Extract the [X, Y] coordinate from the center of the cell holding the provided text.  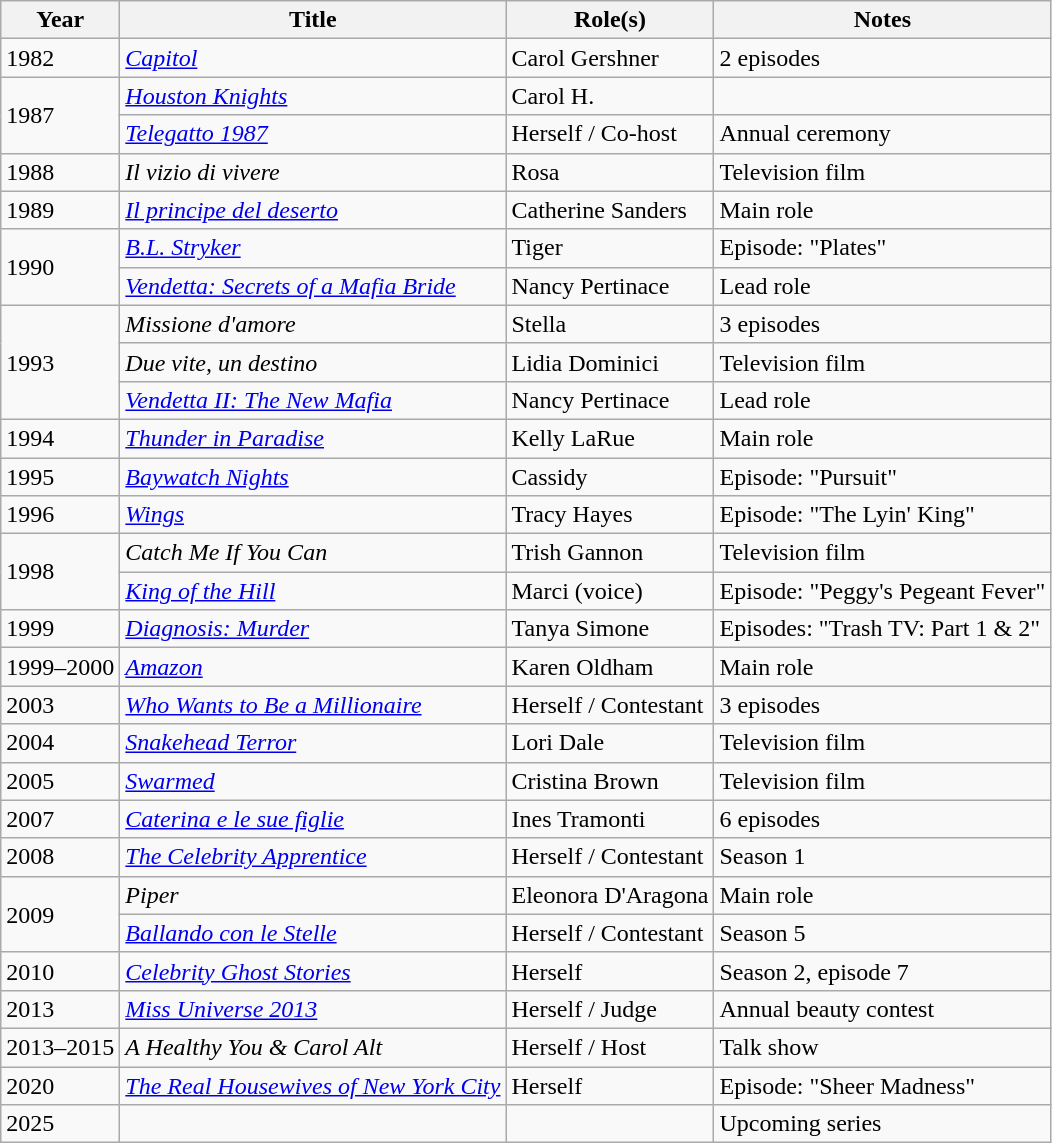
Tanya Simone [610, 629]
Episodes: "Trash TV: Part 1 & 2" [882, 629]
Episode: "The Lyin' King" [882, 515]
Karen Oldham [610, 667]
Missione d'amore [313, 324]
Marci (voice) [610, 591]
Lidia Dominici [610, 362]
Annual ceremony [882, 134]
Caterina e le sue figlie [313, 819]
Capitol [313, 58]
Swarmed [313, 781]
Vendetta: Secrets of a Mafia Bride [313, 286]
Trish Gannon [610, 553]
Upcoming series [882, 1124]
Catch Me If You Can [313, 553]
Kelly LaRue [610, 438]
2013 [60, 1009]
King of the Hill [313, 591]
Diagnosis: Murder [313, 629]
2004 [60, 743]
Catherine Sanders [610, 210]
1999 [60, 629]
Vendetta II: The New Mafia [313, 400]
1993 [60, 362]
Season 5 [882, 933]
Il vizio di vivere [313, 172]
1987 [60, 115]
Il principe del deserto [313, 210]
2013–2015 [60, 1047]
Carol H. [610, 96]
Stella [610, 324]
Who Wants to Be a Millionaire [313, 705]
Snakehead Terror [313, 743]
Lori Dale [610, 743]
Wings [313, 515]
Episode: "Pursuit" [882, 477]
2010 [60, 971]
B.L. Stryker [313, 248]
2003 [60, 705]
Season 1 [882, 857]
Notes [882, 20]
Rosa [610, 172]
1996 [60, 515]
Episode: "Peggy's Pegeant Fever" [882, 591]
1999–2000 [60, 667]
The Real Housewives of New York City [313, 1085]
Baywatch Nights [313, 477]
Carol Gershner [610, 58]
2009 [60, 914]
The Celebrity Apprentice [313, 857]
Talk show [882, 1047]
Due vite, un destino [313, 362]
Herself / Host [610, 1047]
A Healthy You & Carol Alt [313, 1047]
Ballando con le Stelle [313, 933]
Tiger [610, 248]
2007 [60, 819]
1982 [60, 58]
Piper [313, 895]
Season 2, episode 7 [882, 971]
Annual beauty contest [882, 1009]
1995 [60, 477]
1994 [60, 438]
Telegatto 1987 [313, 134]
Title [313, 20]
Cassidy [610, 477]
Celebrity Ghost Stories [313, 971]
Ines Tramonti [610, 819]
Herself / Co-host [610, 134]
Eleonora D'Aragona [610, 895]
Cristina Brown [610, 781]
6 episodes [882, 819]
1988 [60, 172]
2005 [60, 781]
2008 [60, 857]
Herself / Judge [610, 1009]
2 episodes [882, 58]
Tracy Hayes [610, 515]
Thunder in Paradise [313, 438]
Amazon [313, 667]
Episode: "Sheer Madness" [882, 1085]
Episode: "Plates" [882, 248]
1989 [60, 210]
Miss Universe 2013 [313, 1009]
1998 [60, 572]
2020 [60, 1085]
1990 [60, 267]
Year [60, 20]
Role(s) [610, 20]
2025 [60, 1124]
Houston Knights [313, 96]
